Scan for the cell matching the given text and deliver its [x, y] coordinate at center. 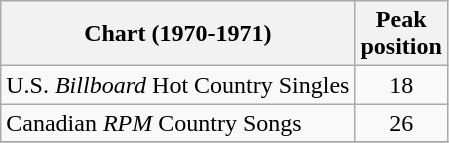
Peakposition [401, 34]
Chart (1970-1971) [178, 34]
18 [401, 85]
U.S. Billboard Hot Country Singles [178, 85]
Canadian RPM Country Songs [178, 123]
26 [401, 123]
